Search for the cell housing the specified text and yield its [x, y] center coordinate. 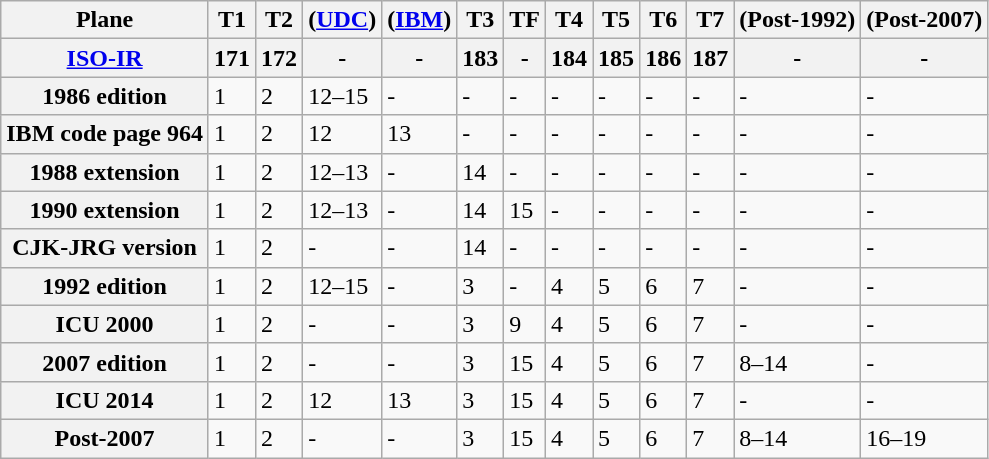
CJK-JRG version [105, 248]
185 [616, 58]
(IBM) [420, 20]
172 [280, 58]
TF [525, 20]
ICU 2014 [105, 400]
1986 edition [105, 96]
9 [525, 324]
Post-2007 [105, 438]
T2 [280, 20]
T4 [570, 20]
(Post-1992) [798, 20]
ICU 2000 [105, 324]
T5 [616, 20]
T3 [480, 20]
IBM code page 964 [105, 134]
186 [664, 58]
2007 edition [105, 362]
1988 extension [105, 172]
171 [232, 58]
183 [480, 58]
187 [710, 58]
(Post-2007) [924, 20]
T1 [232, 20]
16–19 [924, 438]
1992 edition [105, 286]
184 [570, 58]
(UDC) [342, 20]
ISO-IR [105, 58]
T6 [664, 20]
1990 extension [105, 210]
T7 [710, 20]
Plane [105, 20]
